Find where the given text appears and provide that cell's center as (x, y) coordinate. 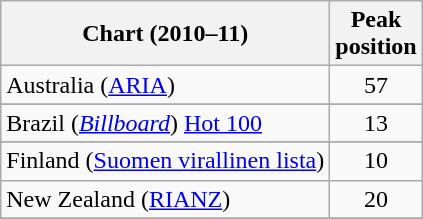
Australia (ARIA) (166, 85)
57 (376, 85)
20 (376, 199)
Finland (Suomen virallinen lista) (166, 161)
Brazil (Billboard) Hot 100 (166, 123)
Chart (2010–11) (166, 34)
Peakposition (376, 34)
13 (376, 123)
10 (376, 161)
New Zealand (RIANZ) (166, 199)
